Search for the cell housing the specified text and yield its (X, Y) center coordinate. 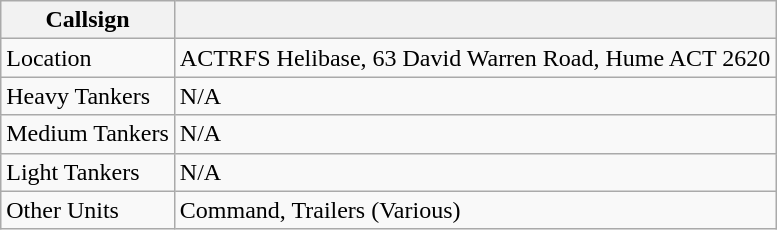
Command, Trailers (Various) (475, 210)
Heavy Tankers (88, 96)
ACTRFS Helibase, 63 David Warren Road, Hume ACT 2620 (475, 58)
Medium Tankers (88, 134)
Light Tankers (88, 172)
Callsign (88, 20)
Location (88, 58)
Other Units (88, 210)
